Determine the [X, Y] coordinate at the center of the cell enclosing the given text.  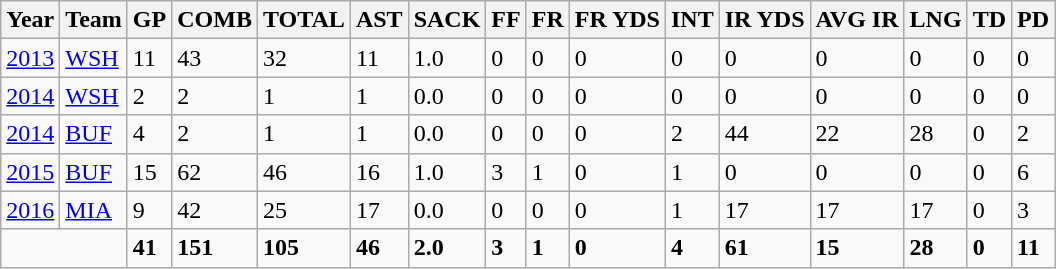
AVG IR [857, 20]
41 [149, 248]
32 [304, 58]
42 [215, 210]
PD [1034, 20]
Team [94, 20]
151 [215, 248]
2015 [30, 172]
AST [379, 20]
61 [764, 248]
GP [149, 20]
2013 [30, 58]
25 [304, 210]
FR YDS [617, 20]
TD [989, 20]
LNG [936, 20]
INT [692, 20]
SACK [447, 20]
COMB [215, 20]
MIA [94, 210]
62 [215, 172]
2.0 [447, 248]
Year [30, 20]
16 [379, 172]
IR YDS [764, 20]
22 [857, 134]
43 [215, 58]
44 [764, 134]
6 [1034, 172]
TOTAL [304, 20]
9 [149, 210]
105 [304, 248]
FR [548, 20]
FF [506, 20]
2016 [30, 210]
